Scan for the cell matching the given text and deliver its (x, y) coordinate at center. 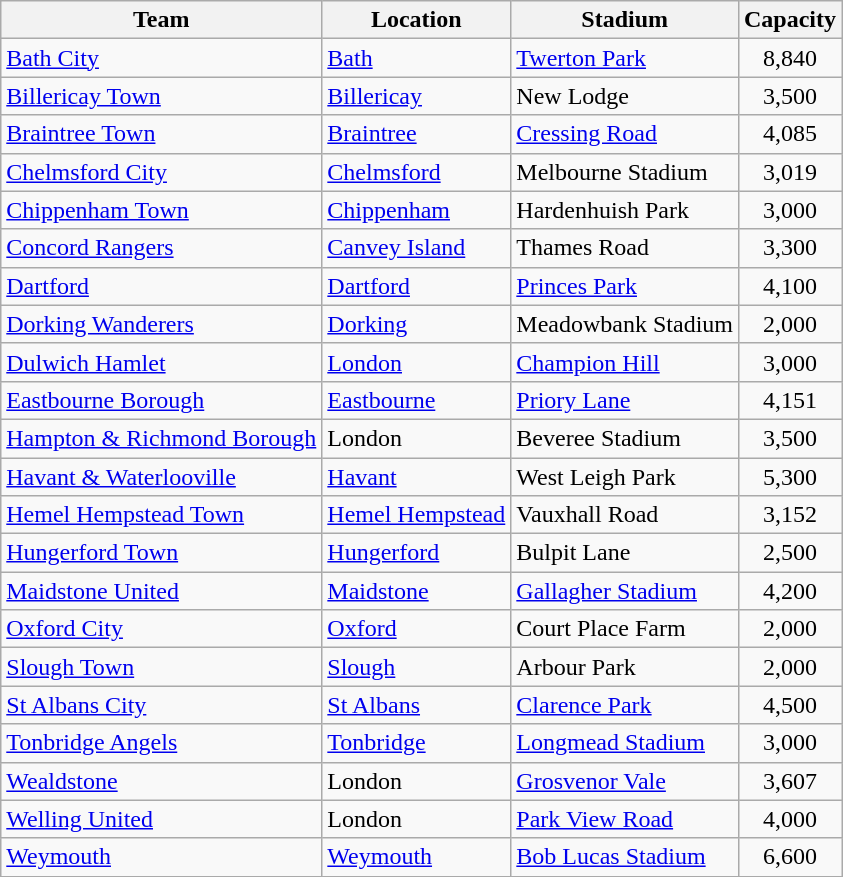
Slough (416, 667)
Gallagher Stadium (625, 591)
Billericay (416, 96)
Court Place Farm (625, 629)
Chippenham (416, 210)
Hungerford (416, 553)
Vauxhall Road (625, 515)
4,100 (790, 286)
Chelmsford City (162, 172)
Clarence Park (625, 705)
Oxford (416, 629)
Grosvenor Vale (625, 781)
Beveree Stadium (625, 438)
8,840 (790, 58)
Twerton Park (625, 58)
Tonbridge (416, 743)
Priory Lane (625, 400)
Hungerford Town (162, 553)
Slough Town (162, 667)
Wealdstone (162, 781)
Arbour Park (625, 667)
5,300 (790, 477)
St Albans City (162, 705)
Maidstone United (162, 591)
Welling United (162, 819)
4,085 (790, 134)
Cressing Road (625, 134)
Eastbourne (416, 400)
West Leigh Park (625, 477)
New Lodge (625, 96)
4,500 (790, 705)
Braintree (416, 134)
Park View Road (625, 819)
Chippenham Town (162, 210)
Melbourne Stadium (625, 172)
Bulpit Lane (625, 553)
Concord Rangers (162, 248)
Havant (416, 477)
Bath City (162, 58)
Dulwich Hamlet (162, 362)
Meadowbank Stadium (625, 324)
3,300 (790, 248)
Tonbridge Angels (162, 743)
Eastbourne Borough (162, 400)
Hampton & Richmond Borough (162, 438)
3,607 (790, 781)
Dorking Wanderers (162, 324)
Bob Lucas Stadium (625, 857)
Bath (416, 58)
Location (416, 20)
Havant & Waterlooville (162, 477)
2,500 (790, 553)
Canvey Island (416, 248)
Champion Hill (625, 362)
3,019 (790, 172)
Hemel Hempstead Town (162, 515)
Team (162, 20)
3,152 (790, 515)
Stadium (625, 20)
St Albans (416, 705)
Braintree Town (162, 134)
Hemel Hempstead (416, 515)
4,000 (790, 819)
4,200 (790, 591)
6,600 (790, 857)
Dorking (416, 324)
Maidstone (416, 591)
Billericay Town (162, 96)
4,151 (790, 400)
Oxford City (162, 629)
Princes Park (625, 286)
Capacity (790, 20)
Longmead Stadium (625, 743)
Hardenhuish Park (625, 210)
Thames Road (625, 248)
Chelmsford (416, 172)
